Determine the [x, y] coordinate at the center of the cell enclosing the given text.  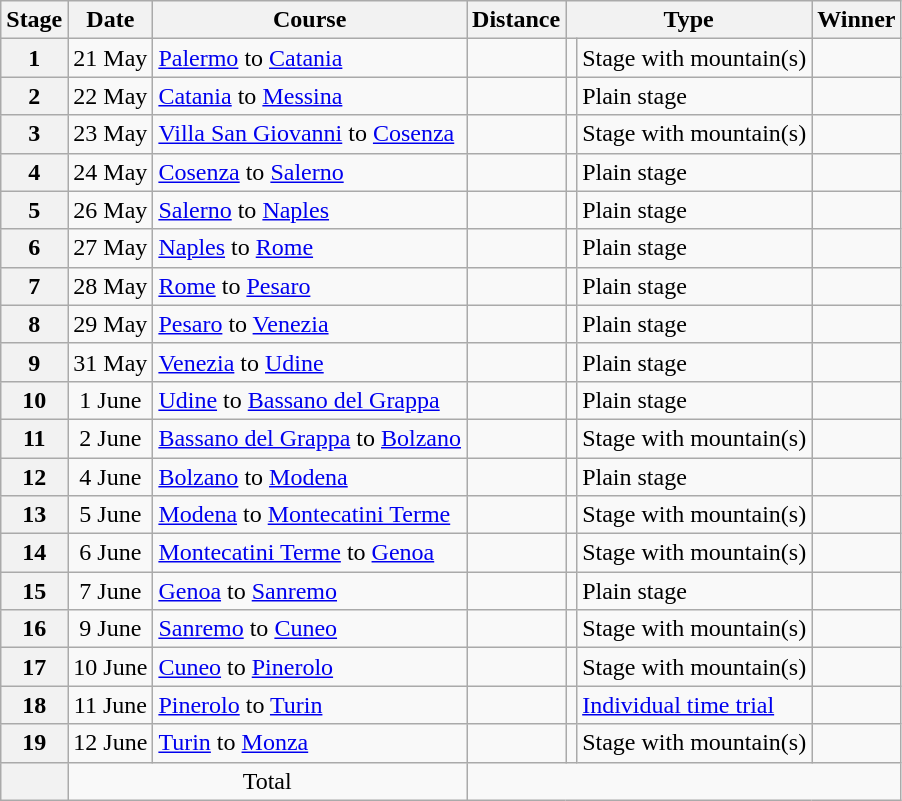
4 [34, 172]
13 [34, 515]
28 May [110, 286]
Montecatini Terme to Genoa [310, 553]
7 [34, 286]
16 [34, 629]
18 [34, 705]
11 June [110, 705]
Distance [516, 20]
Pinerolo to Turin [310, 705]
6 June [110, 553]
Sanremo to Cuneo [310, 629]
Bassano del Grappa to Bolzano [310, 438]
Catania to Messina [310, 96]
24 May [110, 172]
23 May [110, 134]
Date [110, 20]
Udine to Bassano del Grappa [310, 400]
14 [34, 553]
12 [34, 477]
Pesaro to Venezia [310, 324]
5 June [110, 515]
10 June [110, 667]
17 [34, 667]
9 June [110, 629]
31 May [110, 362]
Total [268, 781]
Individual time trial [694, 705]
Cuneo to Pinerolo [310, 667]
29 May [110, 324]
Venezia to Udine [310, 362]
Course [310, 20]
Naples to Rome [310, 248]
Turin to Monza [310, 743]
1 [34, 58]
Salerno to Naples [310, 210]
Stage [34, 20]
26 May [110, 210]
Winner [856, 20]
Type [689, 20]
Modena to Montecatini Terme [310, 515]
8 [34, 324]
Cosenza to Salerno [310, 172]
1 June [110, 400]
15 [34, 591]
2 June [110, 438]
Palermo to Catania [310, 58]
Genoa to Sanremo [310, 591]
12 June [110, 743]
10 [34, 400]
6 [34, 248]
3 [34, 134]
27 May [110, 248]
Bolzano to Modena [310, 477]
2 [34, 96]
9 [34, 362]
Villa San Giovanni to Cosenza [310, 134]
5 [34, 210]
11 [34, 438]
19 [34, 743]
4 June [110, 477]
Rome to Pesaro [310, 286]
21 May [110, 58]
22 May [110, 96]
7 June [110, 591]
